Locate the cell with the specified text and output its (x, y) center coordinate. 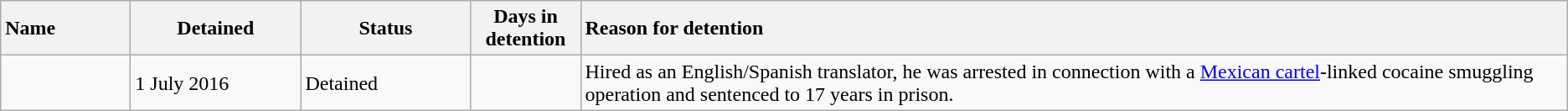
Reason for detention (1074, 29)
Name (65, 29)
Days in detention (526, 29)
Status (385, 29)
1 July 2016 (216, 82)
